Identify which cell holds the provided text, then report its (X, Y) central coordinate. 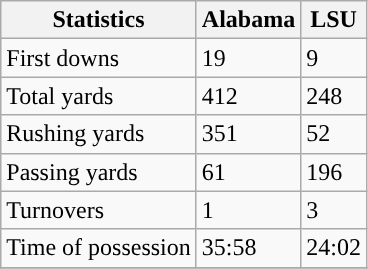
248 (334, 96)
First downs (99, 58)
LSU (334, 20)
Turnovers (99, 210)
Rushing yards (99, 134)
1 (248, 210)
Passing yards (99, 172)
3 (334, 210)
Time of possession (99, 248)
19 (248, 58)
412 (248, 96)
196 (334, 172)
Total yards (99, 96)
351 (248, 134)
61 (248, 172)
Alabama (248, 20)
52 (334, 134)
24:02 (334, 248)
9 (334, 58)
35:58 (248, 248)
Statistics (99, 20)
